Capture the cell that displays the provided text and extract its (x, y) central coordinate. 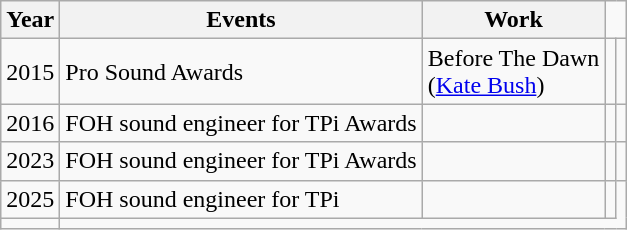
Year (30, 20)
FOH sound engineer for TPi (241, 199)
2025 (30, 199)
Work (514, 20)
2015 (30, 72)
2023 (30, 161)
Before The Dawn(Kate Bush) (514, 72)
2016 (30, 123)
Events (241, 20)
Pro Sound Awards (241, 72)
